Determine the [X, Y] coordinate at the center of the cell enclosing the given text.  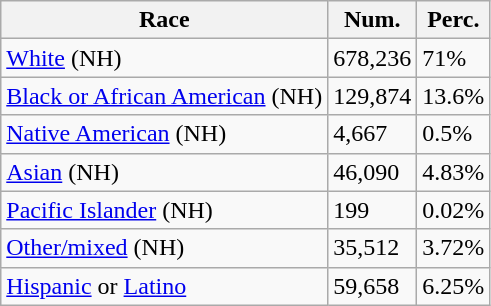
0.5% [454, 134]
59,658 [372, 286]
0.02% [454, 210]
71% [454, 58]
678,236 [372, 58]
199 [372, 210]
Asian (NH) [164, 172]
Native American (NH) [164, 134]
4,667 [372, 134]
6.25% [454, 286]
Perc. [454, 20]
129,874 [372, 96]
3.72% [454, 248]
Other/mixed (NH) [164, 248]
Black or African American (NH) [164, 96]
Num. [372, 20]
35,512 [372, 248]
White (NH) [164, 58]
13.6% [454, 96]
46,090 [372, 172]
Pacific Islander (NH) [164, 210]
Hispanic or Latino [164, 286]
4.83% [454, 172]
Race [164, 20]
